Locate the cell with the specified text and output its (x, y) center coordinate. 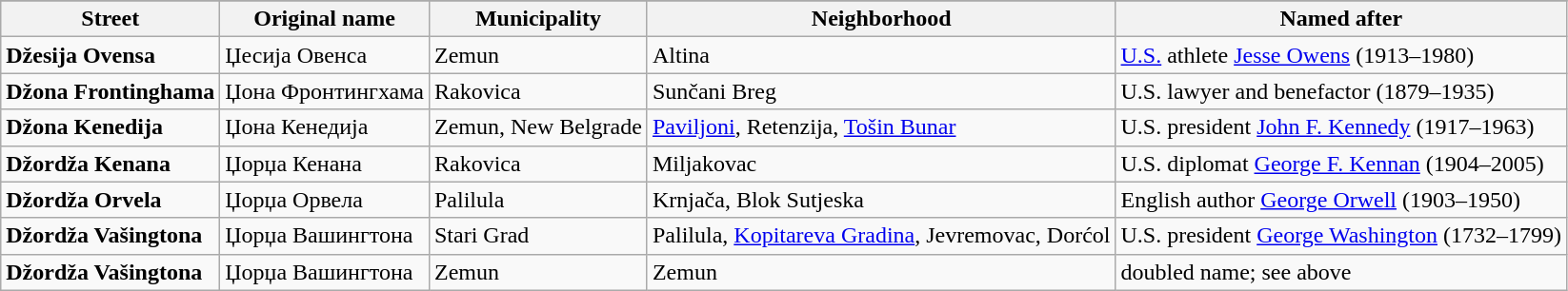
Sunčani Breg (881, 91)
Zemun, New Belgrade (537, 127)
Џона Фронтингхама (325, 91)
Paviljoni, Retenzija, Tošin Bunar (881, 127)
Џона Кенедија (325, 127)
Street (111, 19)
Municipality (537, 19)
Džona Kenedija (111, 127)
Miljakovac (881, 164)
U.S. diplomat George F. Kennan (1904–2005) (1341, 164)
Altina (881, 55)
Џорџа Орвела (325, 200)
Palilula (537, 200)
English author George Orwell (1903–1950) (1341, 200)
Џесија Овенса (325, 55)
U.S. president George Washington (1732–1799) (1341, 236)
Stari Grad (537, 236)
doubled name; see above (1341, 272)
Krnjača, Blok Sutjeska (881, 200)
Džona Frontinghama (111, 91)
Džordža Kenana (111, 164)
Džesija Ovensa (111, 55)
Named after (1341, 19)
Džordža Orvela (111, 200)
Џорџа Кенана (325, 164)
Neighborhood (881, 19)
Original name (325, 19)
U.S. president John F. Kennedy (1917–1963) (1341, 127)
Palilula, Kopitareva Gradina, Jevremovac, Dorćol (881, 236)
U.S. athlete Jesse Owens (1913–1980) (1341, 55)
U.S. lawyer and benefactor (1879–1935) (1341, 91)
